Scan for the cell matching the given text and deliver its (x, y) coordinate at center. 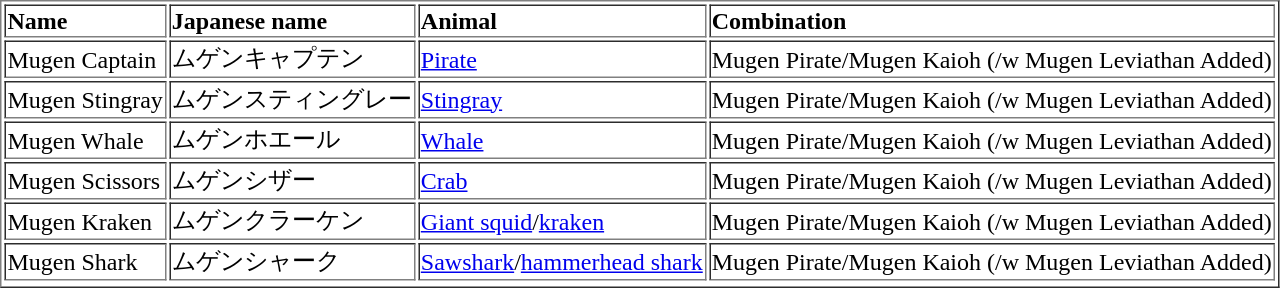
Whale (562, 141)
Mugen Whale (84, 141)
Sawshark/hammerhead shark (562, 262)
Mugen Scissors (84, 181)
Combination (992, 20)
Pirate (562, 59)
Mugen Kraken (84, 221)
ムゲンシザー (292, 181)
Mugen Captain (84, 59)
ムゲンクラーケン (292, 221)
Stingray (562, 100)
Mugen Stingray (84, 100)
Animal (562, 20)
Giant squid/kraken (562, 221)
Japanese name (292, 20)
ムゲンキャプテン (292, 59)
Name (84, 20)
ムゲンシャーク (292, 262)
Mugen Shark (84, 262)
Crab (562, 181)
ムゲンホエール (292, 141)
ムゲンスティングレー (292, 100)
